From the cell containing the given text, extract its center point as [x, y] coordinate. 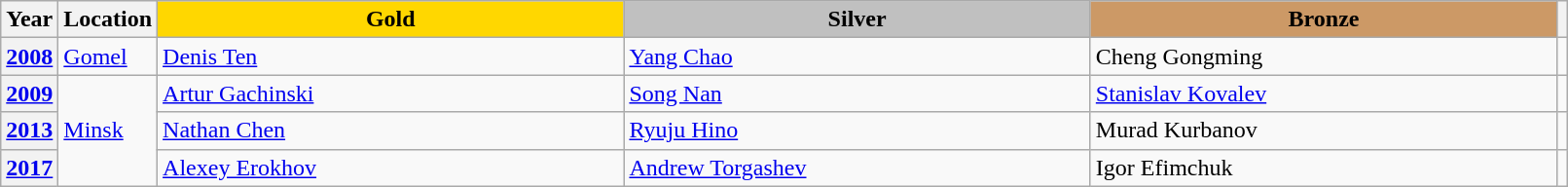
2017 [29, 168]
Andrew Torgashev [857, 168]
Minsk [108, 131]
2013 [29, 131]
Gold [391, 19]
2008 [29, 56]
Year [29, 19]
Gomel [108, 56]
Silver [857, 19]
Ryuju Hino [857, 131]
Igor Efimchuk [1324, 168]
2009 [29, 93]
Nathan Chen [391, 131]
Song Nan [857, 93]
Murad Kurbanov [1324, 131]
Location [108, 19]
Denis Ten [391, 56]
Bronze [1324, 19]
Stanislav Kovalev [1324, 93]
Alexey Erokhov [391, 168]
Artur Gachinski [391, 93]
Cheng Gongming [1324, 56]
Yang Chao [857, 56]
